Search for the cell housing the specified text and yield its (x, y) center coordinate. 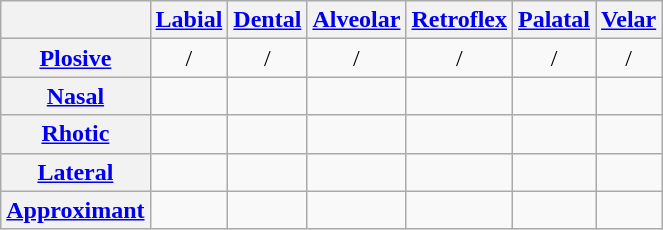
Labial (189, 20)
Nasal (76, 96)
Lateral (76, 172)
Retroflex (460, 20)
Palatal (554, 20)
Velar (629, 20)
Approximant (76, 210)
Alveolar (356, 20)
Dental (268, 20)
Rhotic (76, 134)
Plosive (76, 58)
